Locate the cell with the specified text and output its [x, y] center coordinate. 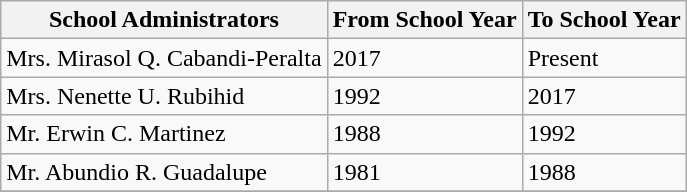
Mr. Erwin C. Martinez [164, 134]
Mrs. Mirasol Q. Cabandi-Peralta [164, 58]
From School Year [424, 20]
Present [604, 58]
Mrs. Nenette U. Rubihid [164, 96]
Mr. Abundio R. Guadalupe [164, 172]
School Administrators [164, 20]
1981 [424, 172]
To School Year [604, 20]
